Pinpoint the cell where the given text exists, returning its (X, Y) midpoint coordinate. 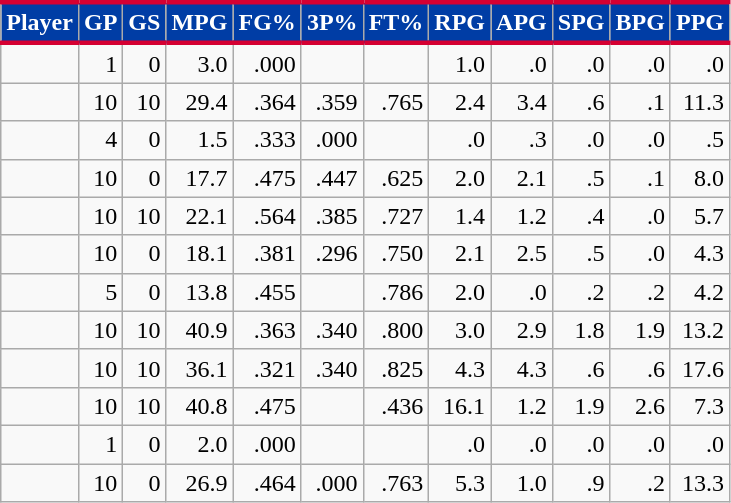
.765 (396, 102)
.786 (396, 292)
3P% (332, 22)
1.8 (581, 330)
5 (100, 292)
2.4 (460, 102)
1.5 (200, 140)
.727 (396, 216)
4 (100, 140)
FG% (267, 22)
2.9 (522, 330)
13.2 (700, 330)
40.8 (200, 406)
8.0 (700, 178)
RPG (460, 22)
5.7 (700, 216)
7.3 (700, 406)
.800 (396, 330)
13.3 (700, 483)
.364 (267, 102)
.4 (581, 216)
.321 (267, 368)
.3 (522, 140)
.455 (267, 292)
.385 (332, 216)
4.2 (700, 292)
.436 (396, 406)
.381 (267, 254)
.333 (267, 140)
SPG (581, 22)
13.8 (200, 292)
5.3 (460, 483)
PPG (700, 22)
.825 (396, 368)
.296 (332, 254)
GS (144, 22)
17.6 (700, 368)
40.9 (200, 330)
3.4 (522, 102)
MPG (200, 22)
17.7 (200, 178)
BPG (640, 22)
.363 (267, 330)
22.1 (200, 216)
36.1 (200, 368)
.9 (581, 483)
APG (522, 22)
.564 (267, 216)
.750 (396, 254)
.464 (267, 483)
FT% (396, 22)
11.3 (700, 102)
Player (40, 22)
.625 (396, 178)
29.4 (200, 102)
1.4 (460, 216)
2.6 (640, 406)
.447 (332, 178)
.359 (332, 102)
2.5 (522, 254)
.763 (396, 483)
26.9 (200, 483)
18.1 (200, 254)
GP (100, 22)
16.1 (460, 406)
